Output the [x, y] coordinate of the center of the cell containing the given text.  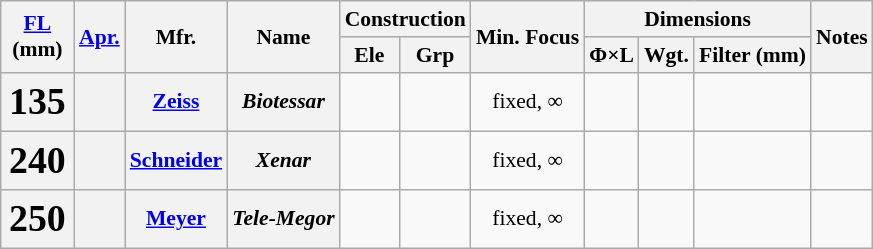
Name [283, 36]
Biotessar [283, 102]
Tele-Megor [283, 220]
Min. Focus [528, 36]
Filter (mm) [752, 55]
Apr. [100, 36]
Mfr. [176, 36]
Notes [842, 36]
240 [38, 160]
Meyer [176, 220]
FL(mm) [38, 36]
Schneider [176, 160]
Zeiss [176, 102]
Construction [406, 19]
Φ×L [612, 55]
Ele [370, 55]
Xenar [283, 160]
250 [38, 220]
Wgt. [666, 55]
Grp [435, 55]
Dimensions [698, 19]
135 [38, 102]
